Locate the cell with the specified text and output its (X, Y) center coordinate. 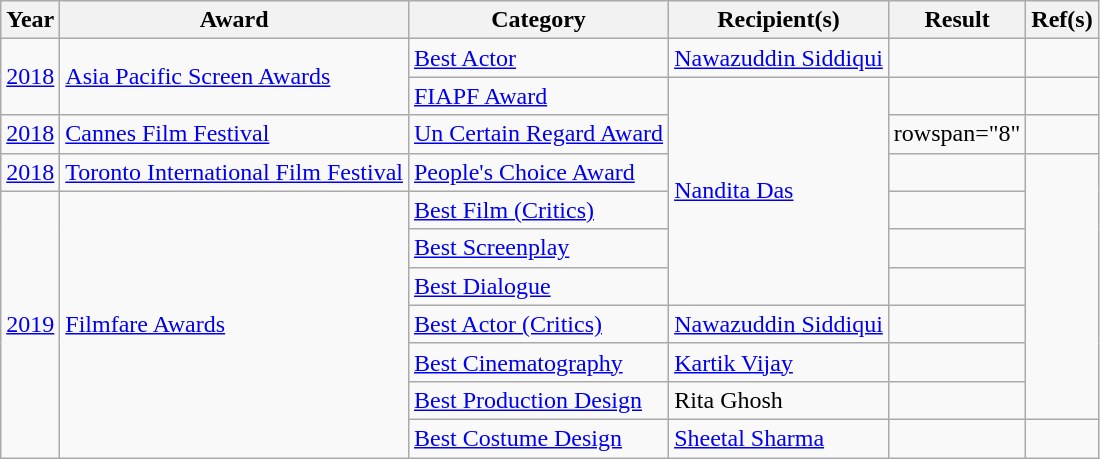
Sheetal Sharma (779, 438)
Cannes Film Festival (234, 134)
Nandita Das (779, 191)
Ref(s) (1062, 20)
Best Screenplay (538, 248)
2019 (30, 324)
Award (234, 20)
Best Cinematography (538, 362)
Asia Pacific Screen Awards (234, 77)
FIAPF Award (538, 96)
Best Costume Design (538, 438)
Best Production Design (538, 400)
Filmfare Awards (234, 324)
Year (30, 20)
Best Actor (538, 58)
People's Choice Award (538, 172)
Recipient(s) (779, 20)
Best Actor (Critics) (538, 324)
Toronto International Film Festival (234, 172)
rowspan="8" (957, 134)
Best Dialogue (538, 286)
Result (957, 20)
Kartik Vijay (779, 362)
Un Certain Regard Award (538, 134)
Rita Ghosh (779, 400)
Best Film (Critics) (538, 210)
Category (538, 20)
